Scan for the cell matching the given text and deliver its (X, Y) coordinate at center. 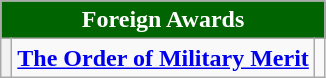
The Order of Military Merit (164, 58)
Foreign Awards (164, 20)
